Find where the given text appears and provide that cell's center as [X, Y] coordinate. 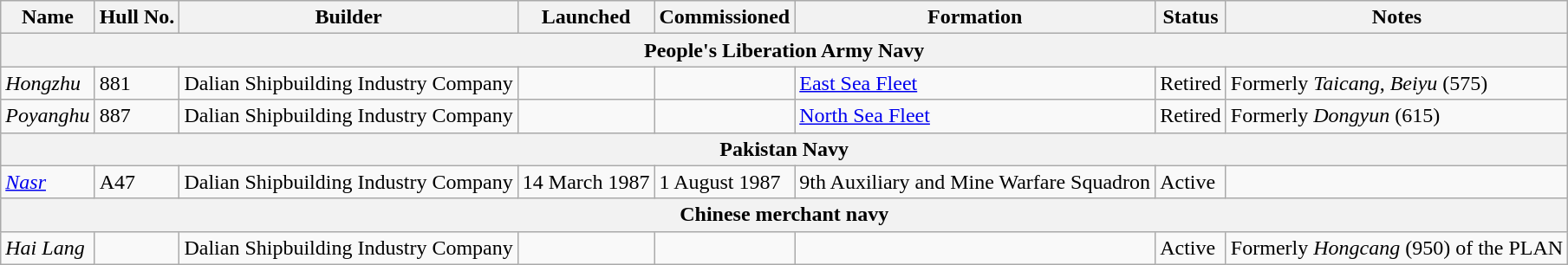
Hull No. [137, 17]
A47 [137, 182]
887 [137, 116]
Formerly Taicang, Beiyu (575) [1396, 83]
East Sea Fleet [975, 83]
881 [137, 83]
Chinese merchant navy [784, 215]
9th Auxiliary and Mine Warfare Squadron [975, 182]
Name [48, 17]
Commissioned [725, 17]
Hai Lang [48, 248]
Formerly Dongyun (615) [1396, 116]
Poyanghu [48, 116]
Hongzhu [48, 83]
North Sea Fleet [975, 116]
Formerly Hongcang (950) of the PLAN [1396, 248]
Notes [1396, 17]
Status [1191, 17]
People's Liberation Army Navy [784, 50]
Launched [586, 17]
14 March 1987 [586, 182]
Builder [348, 17]
Nasr [48, 182]
Formation [975, 17]
1 August 1987 [725, 182]
Pakistan Navy [784, 149]
